Search for the cell housing the specified text and yield its [x, y] center coordinate. 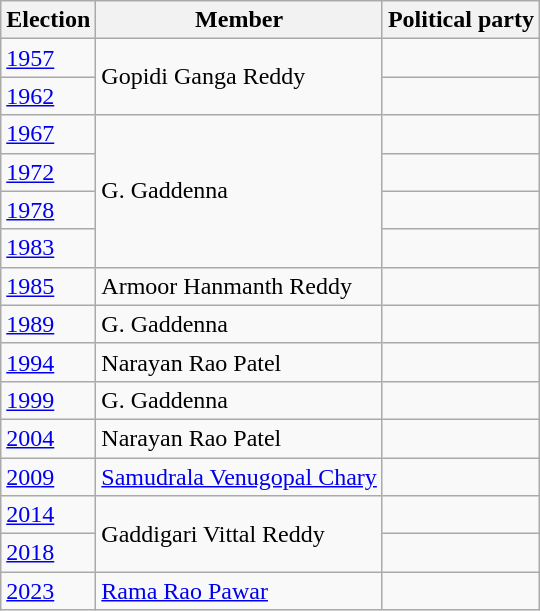
1994 [48, 362]
Election [48, 20]
2004 [48, 438]
2023 [48, 591]
2009 [48, 477]
Samudrala Venugopal Chary [240, 477]
Gaddigari Vittal Reddy [240, 534]
Member [240, 20]
Gopidi Ganga Reddy [240, 77]
2018 [48, 553]
1999 [48, 400]
1978 [48, 210]
1983 [48, 248]
Armoor Hanmanth Reddy [240, 286]
1989 [48, 324]
1972 [48, 172]
1967 [48, 134]
1962 [48, 96]
2014 [48, 515]
1957 [48, 58]
Political party [460, 20]
1985 [48, 286]
Rama Rao Pawar [240, 591]
